Output the (X, Y) coordinate of the center of the cell containing the given text.  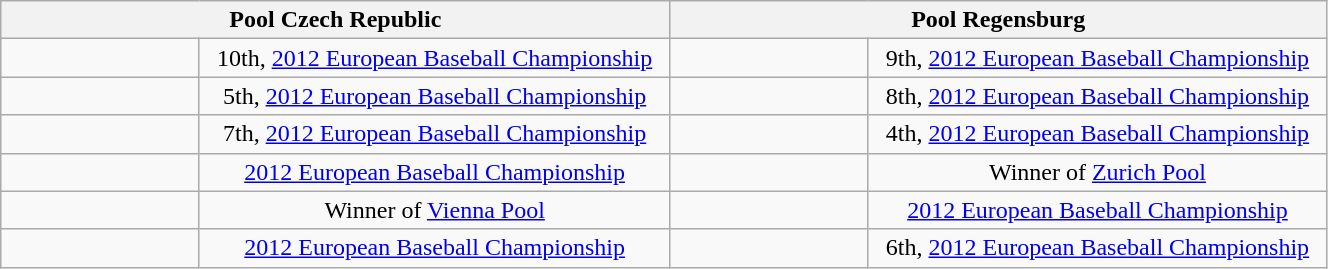
Pool Czech Republic (336, 20)
Winner of Zurich Pool (1097, 172)
9th, 2012 European Baseball Championship (1097, 58)
6th, 2012 European Baseball Championship (1097, 248)
Winner of Vienna Pool (434, 210)
Pool Regensburg (998, 20)
7th, 2012 European Baseball Championship (434, 134)
4th, 2012 European Baseball Championship (1097, 134)
8th, 2012 European Baseball Championship (1097, 96)
5th, 2012 European Baseball Championship (434, 96)
10th, 2012 European Baseball Championship (434, 58)
